Extract the (X, Y) coordinate from the center of the cell holding the provided text.  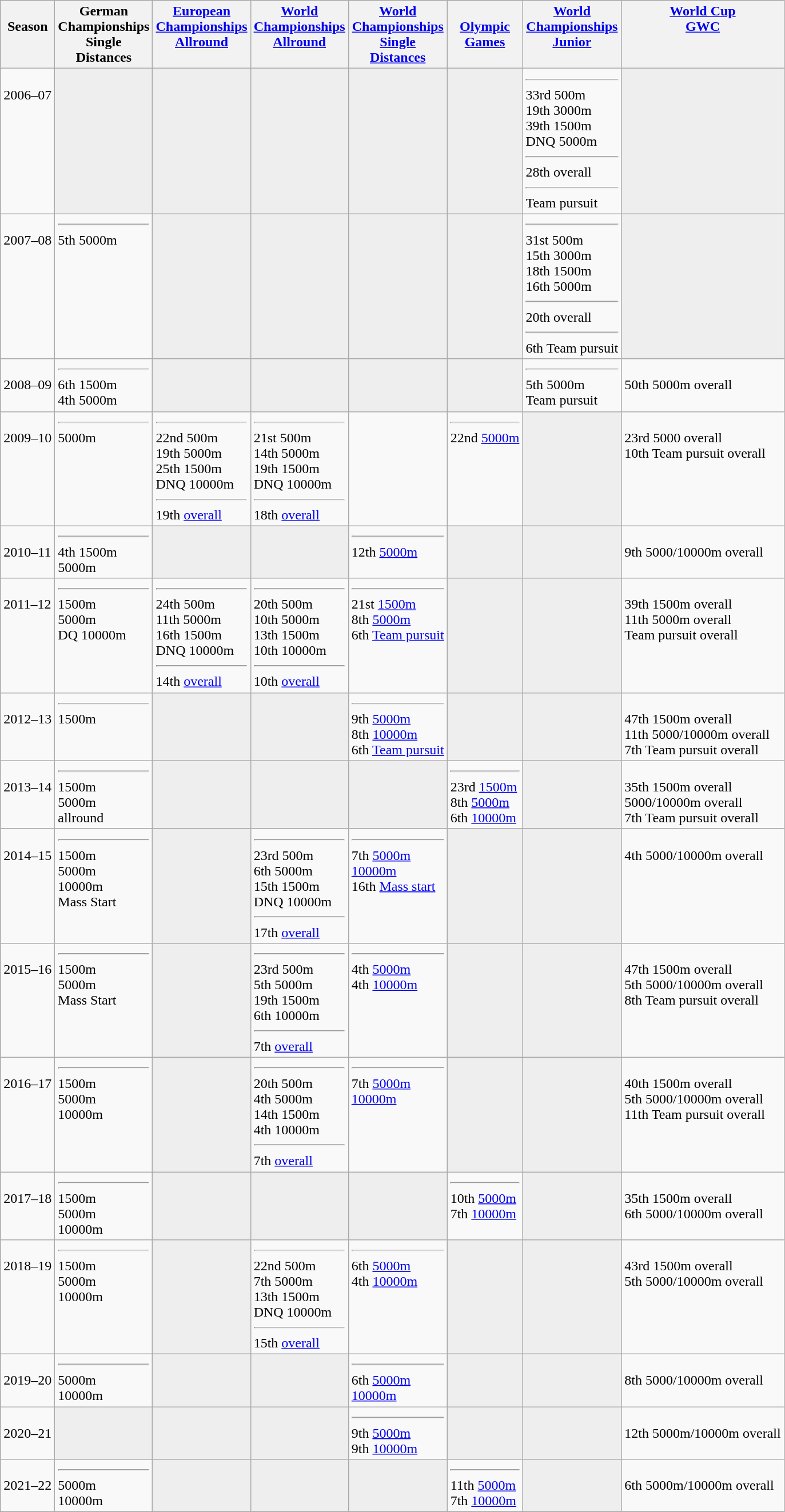
23rd 500m 6th 5000m 15th 1500m DNQ 10000m 17th overall (300, 886)
World Championships Allround (300, 34)
2021–22 (27, 1486)
7th 5000m 10000m 16th Mass start (398, 886)
Season (27, 34)
European Championships Allround (201, 34)
Olympic Games (485, 34)
2015–16 (27, 1000)
10th 5000m 7th 10000m (485, 1206)
39th 1500m overall 11th 5000m overall Team pursuit overall (703, 635)
12th 5000m/10000m overall (703, 1433)
33rd 500m 19th 3000m 39th 1500m DNQ 5000m 28th overall Team pursuit (572, 141)
23rd 500m 5th 5000m 19th 1500m 6th 10000m 7th overall (300, 1000)
6th 1500m 4th 5000m (104, 385)
5th 5000m (104, 286)
22nd 500m 19th 5000m 25th 1500m DNQ 10000m 19th overall (201, 469)
43rd 1500m overall 5th 5000/10000m overall (703, 1297)
7th 5000m 10000m (398, 1114)
1500m 5000m Mass Start (104, 1000)
2008–09 (27, 385)
World Championships Single Distances (398, 34)
2012–13 (27, 727)
2014–15 (27, 886)
47th 1500m overall 11th 5000/10000m overall 7th Team pursuit overall (703, 727)
23rd 5000 overall 10th Team pursuit overall (703, 469)
4th 5000/10000m overall (703, 886)
1500m 5000m allround (104, 794)
20th 500m 4th 5000m 14th 1500m 4th 10000m 7th overall (300, 1114)
German Championships Single Distances (104, 34)
6th 5000m 4th 10000m (398, 1297)
11th 5000m 7th 10000m (485, 1486)
4th 1500m 5000m (104, 552)
9th 5000m 8th 10000m 6th Team pursuit (398, 727)
6th 5000m/10000m overall (703, 1486)
6th 5000m 10000m (398, 1381)
2009–10 (27, 469)
5000m (104, 469)
5th 5000m Team pursuit (572, 385)
2018–19 (27, 1297)
24th 500m 11th 5000m 16th 1500m DNQ 10000m 14th overall (201, 635)
1500m 5000m DQ 10000m (104, 635)
2007–08 (27, 286)
World Championships Junior (572, 34)
40th 1500m overall 5th 5000/10000m overall 11th Team pursuit overall (703, 1114)
2010–11 (27, 552)
21st 500m 14th 5000m 19th 1500m DNQ 10000m 18th overall (300, 469)
4th 5000m 4th 10000m (398, 1000)
2006–07 (27, 141)
23rd 1500m 8th 5000m 6th 10000m (485, 794)
50th 5000m overall (703, 385)
2017–18 (27, 1206)
20th 500m 10th 5000m 13th 1500m 10th 10000m 10th overall (300, 635)
22nd 5000m (485, 469)
2011–12 (27, 635)
2016–17 (27, 1114)
22nd 500m 7th 5000m 13th 1500m DNQ 10000m 15th overall (300, 1297)
35th 1500m overall 5000/10000m overall 7th Team pursuit overall (703, 794)
1500m 5000m 10000m Mass Start (104, 886)
31st 500m 15th 3000m 18th 1500m 16th 5000m 20th overall 6th Team pursuit (572, 286)
2013–14 (27, 794)
9th 5000m 9th 10000m (398, 1433)
2019–20 (27, 1381)
12th 5000m (398, 552)
21st 1500m 8th 5000m 6th Team pursuit (398, 635)
8th 5000/10000m overall (703, 1381)
9th 5000/10000m overall (703, 552)
35th 1500m overall 6th 5000/10000m overall (703, 1206)
47th 1500m overall 5th 5000/10000m overall 8th Team pursuit overall (703, 1000)
2020–21 (27, 1433)
World Cup GWC (703, 34)
1500m (104, 727)
